Determine the [x, y] coordinate at the center of the cell enclosing the given text.  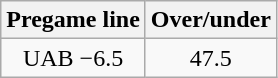
Over/under [210, 20]
47.5 [210, 58]
UAB −6.5 [74, 58]
Pregame line [74, 20]
